Provide the [x, y] coordinate of the cell's center where the given text is located.  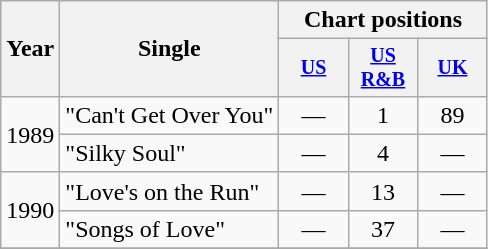
1 [382, 115]
"Songs of Love" [170, 229]
1989 [30, 134]
USR&B [382, 68]
Year [30, 49]
89 [452, 115]
13 [382, 191]
4 [382, 153]
1990 [30, 210]
"Can't Get Over You" [170, 115]
Single [170, 49]
37 [382, 229]
"Love's on the Run" [170, 191]
"Silky Soul" [170, 153]
US [314, 68]
Chart positions [383, 20]
UK [452, 68]
